From the cell containing the given text, extract its center point as [x, y] coordinate. 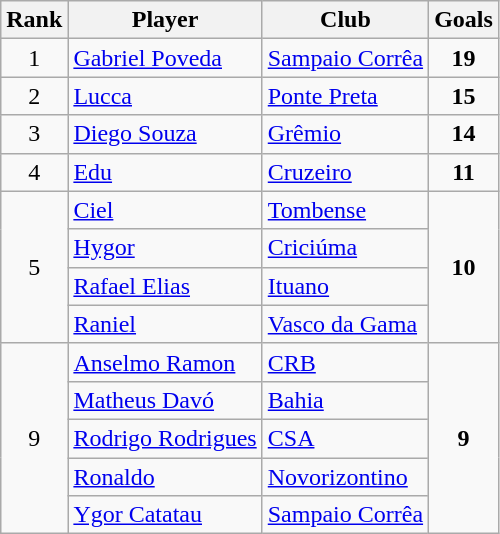
CRB [345, 362]
5 [34, 267]
Diego Souza [165, 134]
Ituano [345, 286]
4 [34, 172]
Tombense [345, 210]
1 [34, 58]
Rodrigo Rodrigues [165, 438]
Ciel [165, 210]
Rank [34, 20]
Gabriel Poveda [165, 58]
Matheus Davó [165, 400]
2 [34, 96]
Grêmio [345, 134]
Ponte Preta [345, 96]
Lucca [165, 96]
Bahia [345, 400]
14 [464, 134]
3 [34, 134]
Edu [165, 172]
Ronaldo [165, 477]
CSA [345, 438]
10 [464, 267]
Goals [464, 20]
Hygor [165, 248]
Novorizontino [345, 477]
Vasco da Gama [345, 324]
Rafael Elias [165, 286]
11 [464, 172]
Raniel [165, 324]
Criciúma [345, 248]
19 [464, 58]
Cruzeiro [345, 172]
Ygor Catatau [165, 515]
Player [165, 20]
Anselmo Ramon [165, 362]
Club [345, 20]
15 [464, 96]
